Detect which cell encompasses the target text, then output its (x, y) center coordinate. 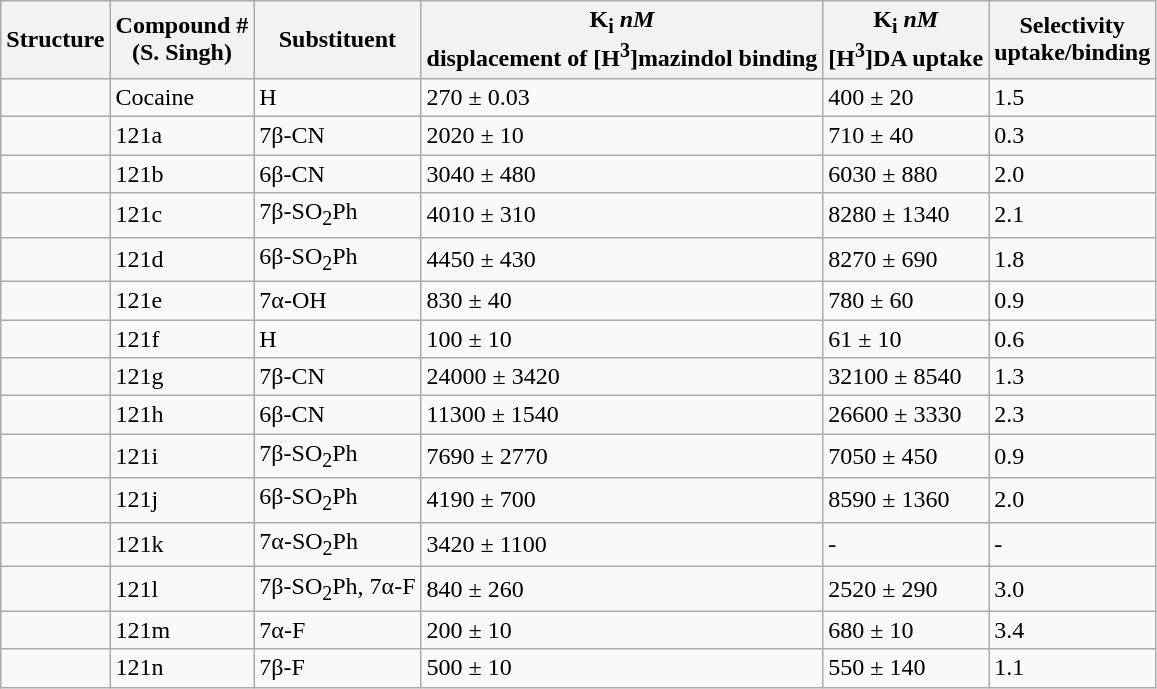
2.3 (1072, 415)
32100 ± 8540 (906, 377)
121a (182, 136)
Compound #(S. Singh) (182, 40)
200 ± 10 (622, 630)
121n (182, 668)
400 ± 20 (906, 98)
4190 ± 700 (622, 500)
11300 ± 1540 (622, 415)
0.6 (1072, 339)
6030 ± 880 (906, 174)
7050 ± 450 (906, 456)
3040 ± 480 (622, 174)
0.3 (1072, 136)
Substituent (338, 40)
2020 ± 10 (622, 136)
1.1 (1072, 668)
4450 ± 430 (622, 259)
24000 ± 3420 (622, 377)
1.3 (1072, 377)
26600 ± 3330 (906, 415)
1.5 (1072, 98)
7α-F (338, 630)
3.0 (1072, 589)
121d (182, 259)
Cocaine (182, 98)
8590 ± 1360 (906, 500)
7α-SO2Ph (338, 544)
121h (182, 415)
500 ± 10 (622, 668)
680 ± 10 (906, 630)
270 ± 0.03 (622, 98)
830 ± 40 (622, 300)
8270 ± 690 (906, 259)
121g (182, 377)
Selectivityuptake/binding (1072, 40)
780 ± 60 (906, 300)
550 ± 140 (906, 668)
4010 ± 310 (622, 215)
Ki nMdisplacement of [H3]mazindol binding (622, 40)
121m (182, 630)
121k (182, 544)
121i (182, 456)
61 ± 10 (906, 339)
Structure (56, 40)
121c (182, 215)
7690 ± 2770 (622, 456)
1.8 (1072, 259)
2.1 (1072, 215)
7β-SO2Ph, 7α-F (338, 589)
121e (182, 300)
8280 ± 1340 (906, 215)
121f (182, 339)
100 ± 10 (622, 339)
2520 ± 290 (906, 589)
840 ± 260 (622, 589)
3.4 (1072, 630)
Ki nM[H3]DA uptake (906, 40)
121l (182, 589)
3420 ± 1100 (622, 544)
121j (182, 500)
7β-F (338, 668)
7α-OH (338, 300)
121b (182, 174)
710 ± 40 (906, 136)
